Return (x, y) of the center of cell containing provided text 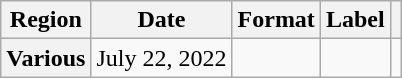
Format (276, 20)
July 22, 2022 (162, 58)
Date (162, 20)
Region (46, 20)
Label (355, 20)
Various (46, 58)
